Extract the (X, Y) coordinate from the center of the cell holding the provided text.  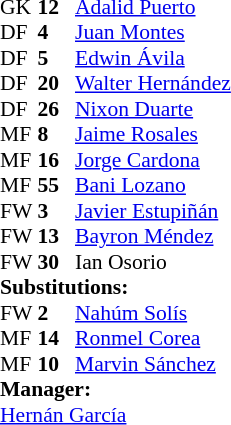
10 (57, 364)
Ronmel Corea (153, 339)
Bayron Méndez (153, 237)
Walter Hernández (153, 83)
Nahúm Solís (153, 313)
16 (57, 160)
26 (57, 109)
Ian Osorio (153, 262)
55 (57, 185)
Juan Montes (153, 33)
Manager: (116, 389)
20 (57, 83)
3 (57, 211)
Substitutions: (116, 287)
30 (57, 262)
Javier Estupiñán (153, 211)
13 (57, 237)
2 (57, 313)
Edwin Ávila (153, 58)
Bani Lozano (153, 185)
Jorge Cardona (153, 160)
14 (57, 339)
Nixon Duarte (153, 109)
4 (57, 33)
8 (57, 135)
Marvin Sánchez (153, 364)
5 (57, 58)
Jaime Rosales (153, 135)
